Return the (x, y) coordinate for the center point of the cell that contains the specified text.  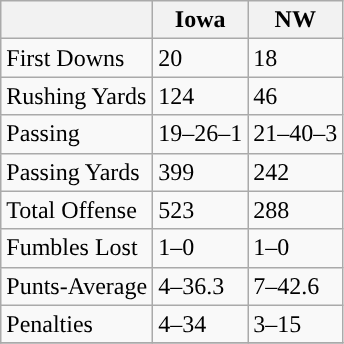
3–15 (296, 324)
4–34 (200, 324)
First Downs (77, 58)
19–26–1 (200, 134)
523 (200, 210)
Total Offense (77, 210)
288 (296, 210)
20 (200, 58)
46 (296, 96)
Fumbles Lost (77, 248)
4–36.3 (200, 286)
Rushing Yards (77, 96)
21–40–3 (296, 134)
Passing Yards (77, 172)
18 (296, 58)
399 (200, 172)
242 (296, 172)
Iowa (200, 20)
7–42.6 (296, 286)
124 (200, 96)
NW (296, 20)
Passing (77, 134)
Penalties (77, 324)
Punts-Average (77, 286)
